Find where the given text appears and provide that cell's center as [x, y] coordinate. 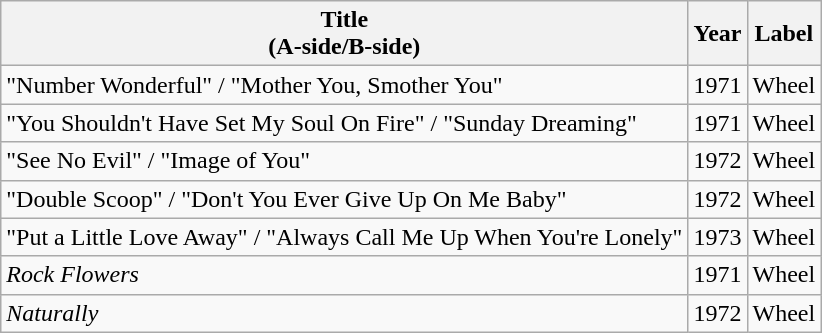
Rock Flowers [344, 275]
"Double Scoop" / "Don't You Ever Give Up On Me Baby" [344, 199]
Naturally [344, 313]
"Put a Little Love Away" / "Always Call Me Up When You're Lonely" [344, 237]
Label [784, 34]
"You Shouldn't Have Set My Soul On Fire" / "Sunday Dreaming" [344, 123]
"See No Evil" / "Image of You" [344, 161]
1973 [718, 237]
Year [718, 34]
Title(A-side/B-side) [344, 34]
"Number Wonderful" / "Mother You, Smother You" [344, 85]
